Pinpoint the cell where the given text exists, returning its (x, y) midpoint coordinate. 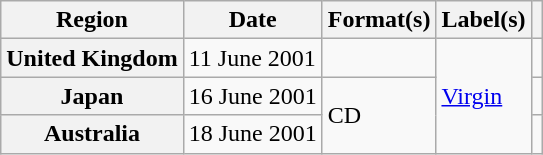
Japan (92, 96)
18 June 2001 (252, 134)
Format(s) (379, 20)
CD (379, 115)
Australia (92, 134)
Region (92, 20)
Virgin (484, 96)
United Kingdom (92, 58)
Label(s) (484, 20)
Date (252, 20)
11 June 2001 (252, 58)
16 June 2001 (252, 96)
